Return the [x, y] coordinate for the center point of the cell that contains the specified text.  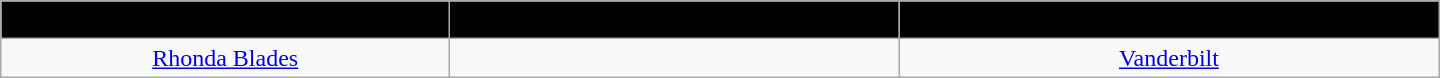
School/Team/Country [1170, 20]
Nationality [674, 20]
Player [226, 20]
Vanderbilt [1170, 58]
Rhonda Blades [226, 58]
